Identify which cell holds the provided text, then report its (x, y) central coordinate. 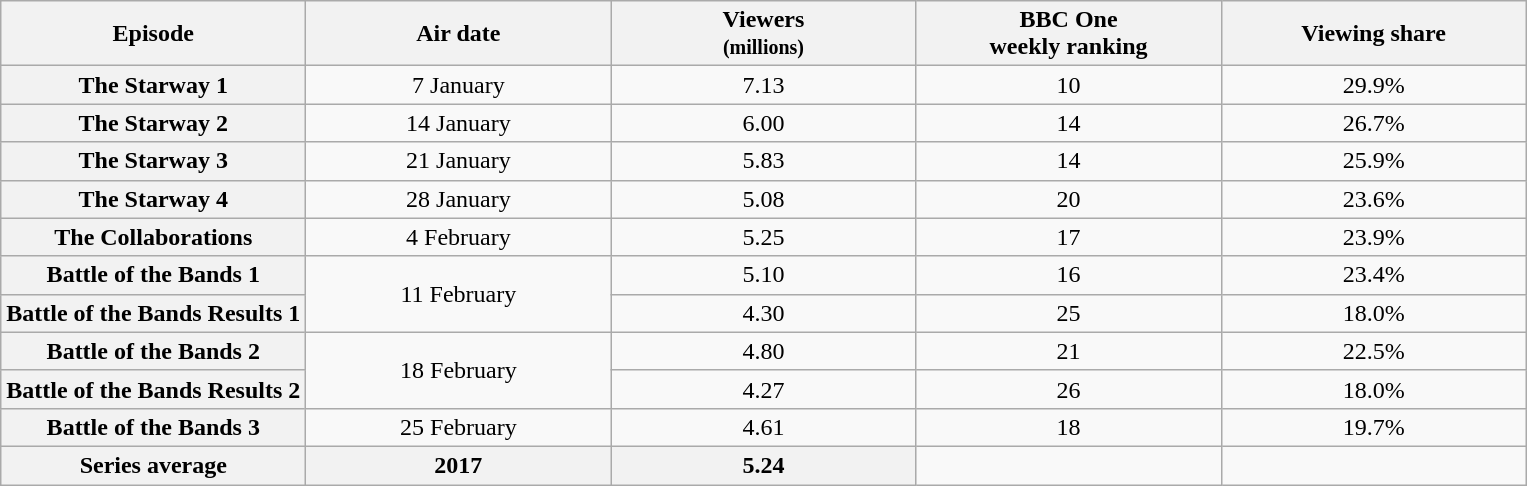
2017 (458, 465)
25.9% (1374, 161)
Air date (458, 34)
17 (1068, 237)
18 (1068, 427)
4 February (458, 237)
10 (1068, 85)
5.10 (764, 275)
6.00 (764, 123)
14 January (458, 123)
26 (1068, 389)
5.08 (764, 199)
19.7% (1374, 427)
28 January (458, 199)
Battle of the Bands 3 (154, 427)
The Starway 1 (154, 85)
25 February (458, 427)
Viewing share (1374, 34)
18 February (458, 370)
The Collaborations (154, 237)
25 (1068, 313)
7.13 (764, 85)
4.30 (764, 313)
4.80 (764, 351)
22.5% (1374, 351)
21 (1068, 351)
29.9% (1374, 85)
5.83 (764, 161)
Viewers(millions) (764, 34)
The Starway 2 (154, 123)
23.9% (1374, 237)
20 (1068, 199)
11 February (458, 294)
5.25 (764, 237)
7 January (458, 85)
4.61 (764, 427)
21 January (458, 161)
BBC Oneweekly ranking (1068, 34)
23.6% (1374, 199)
Battle of the Bands Results 1 (154, 313)
23.4% (1374, 275)
Battle of the Bands 1 (154, 275)
4.27 (764, 389)
Episode (154, 34)
Battle of the Bands 2 (154, 351)
5.24 (764, 465)
Series average (154, 465)
The Starway 4 (154, 199)
The Starway 3 (154, 161)
Battle of the Bands Results 2 (154, 389)
16 (1068, 275)
26.7% (1374, 123)
